Locate the cell with the specified text and output its [x, y] center coordinate. 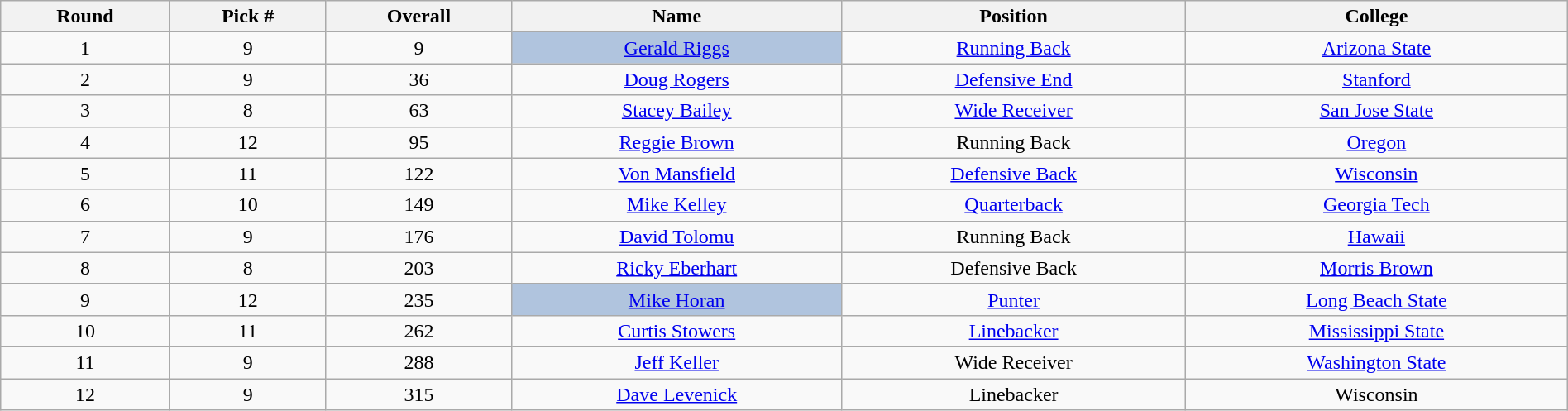
176 [418, 237]
122 [418, 174]
Ricky Eberhart [676, 268]
315 [418, 394]
235 [418, 299]
Dave Levenick [676, 394]
Georgia Tech [1377, 205]
Arizona State [1377, 48]
David Tolomu [676, 237]
Hawaii [1377, 237]
Reggie Brown [676, 142]
Oregon [1377, 142]
Stacey Bailey [676, 111]
Overall [418, 17]
4 [85, 142]
Defensive End [1014, 79]
203 [418, 268]
5 [85, 174]
Jeff Keller [676, 362]
Long Beach State [1377, 299]
7 [85, 237]
95 [418, 142]
Position [1014, 17]
6 [85, 205]
Round [85, 17]
Von Mansfield [676, 174]
Gerald Riggs [676, 48]
Doug Rogers [676, 79]
San Jose State [1377, 111]
Morris Brown [1377, 268]
3 [85, 111]
Punter [1014, 299]
Curtis Stowers [676, 331]
1 [85, 48]
College [1377, 17]
Stanford [1377, 79]
262 [418, 331]
288 [418, 362]
Name [676, 17]
Mississippi State [1377, 331]
Washington State [1377, 362]
63 [418, 111]
149 [418, 205]
Mike Horan [676, 299]
Mike Kelley [676, 205]
36 [418, 79]
Pick # [248, 17]
Quarterback [1014, 205]
2 [85, 79]
